Determine the (X, Y) coordinate at the center of the cell enclosing the given text.  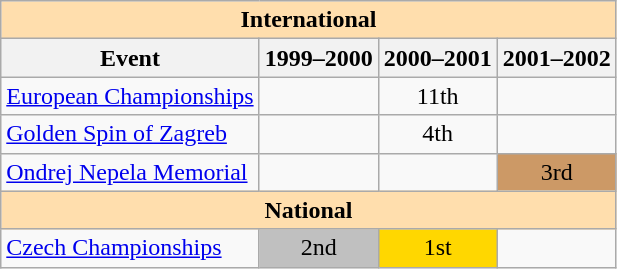
3rd (556, 172)
2001–2002 (556, 58)
Czech Championships (130, 248)
4th (438, 134)
1999–2000 (318, 58)
Golden Spin of Zagreb (130, 134)
1st (438, 248)
Ondrej Nepela Memorial (130, 172)
Event (130, 58)
2nd (318, 248)
11th (438, 96)
International (309, 20)
European Championships (130, 96)
National (309, 210)
2000–2001 (438, 58)
